For the text-containing cell, return its midpoint in (X, Y) coordinate format. 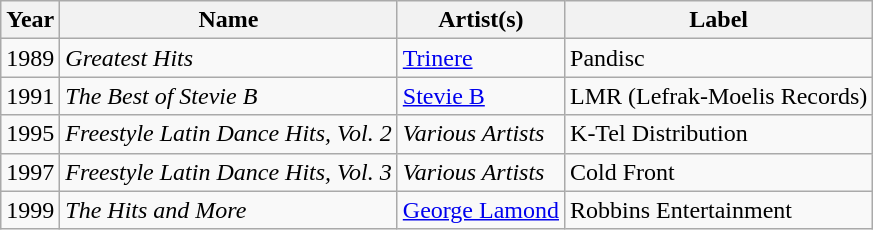
George Lamond (480, 210)
Freestyle Latin Dance Hits, Vol. 2 (228, 134)
LMR (Lefrak-Moelis Records) (719, 96)
K-Tel Distribution (719, 134)
Cold Front (719, 172)
Name (228, 20)
The Best of Stevie B (228, 96)
The Hits and More (228, 210)
1997 (30, 172)
1989 (30, 58)
1995 (30, 134)
Pandisc (719, 58)
Robbins Entertainment (719, 210)
Trinere (480, 58)
Label (719, 20)
Stevie B (480, 96)
1999 (30, 210)
Greatest Hits (228, 58)
Year (30, 20)
Artist(s) (480, 20)
1991 (30, 96)
Freestyle Latin Dance Hits, Vol. 3 (228, 172)
